Determine the [x, y] coordinate at the center of the cell enclosing the given text.  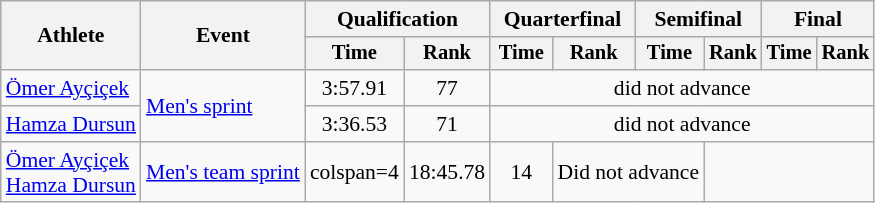
77 [447, 88]
71 [447, 124]
Did not advance [628, 172]
Men's sprint [223, 106]
Qualification [398, 19]
Men's team sprint [223, 172]
Athlete [71, 36]
Semifinal [698, 19]
colspan=4 [354, 172]
Hamza Dursun [71, 124]
Final [818, 19]
18:45.78 [447, 172]
Ömer AyçiçekHamza Dursun [71, 172]
3:36.53 [354, 124]
Quarterfinal [562, 19]
Ömer Ayçiçek [71, 88]
14 [521, 172]
Event [223, 36]
3:57.91 [354, 88]
